Determine the (X, Y) coordinate at the center of the cell enclosing the given text.  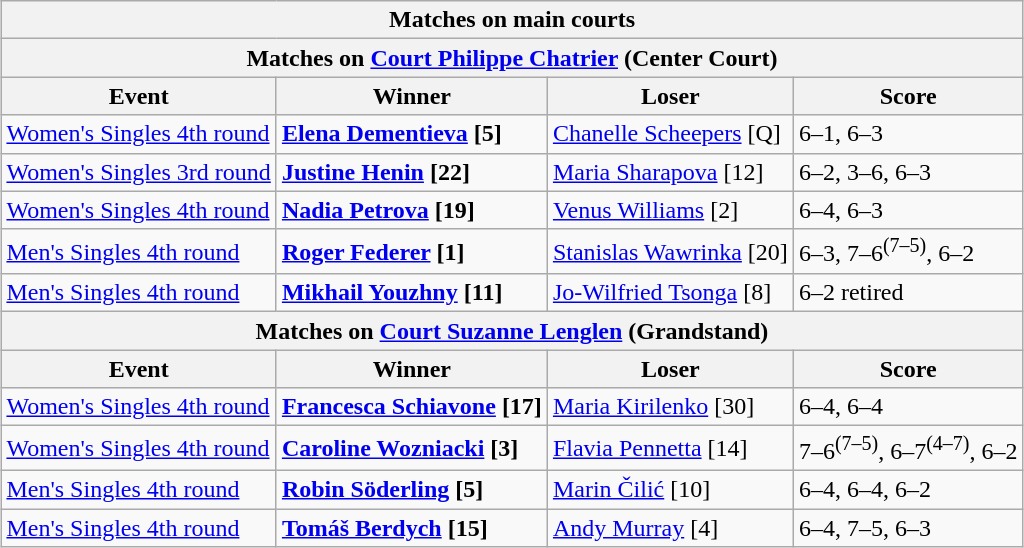
Elena Dementieva [5] (412, 134)
Flavia Pennetta [14] (670, 448)
Robin Söderling [5] (412, 489)
Mikhail Youzhny [11] (412, 293)
6–4, 6–4, 6–2 (908, 489)
Venus Williams [2] (670, 210)
Tomáš Berdych [15] (412, 528)
6–4, 6–4 (908, 407)
7–6(7–5), 6–7(4–7), 6–2 (908, 448)
Stanislas Wawrinka [20] (670, 252)
Jo-Wilfried Tsonga [8] (670, 293)
Women's Singles 3rd round (138, 172)
Caroline Wozniacki [3] (412, 448)
Marin Čilić [10] (670, 489)
Justine Henin [22] (412, 172)
Francesca Schiavone [17] (412, 407)
6–4, 7–5, 6–3 (908, 528)
6–2 retired (908, 293)
Andy Murray [4] (670, 528)
Maria Kirilenko [30] (670, 407)
Matches on main courts (512, 20)
6–1, 6–3 (908, 134)
Matches on Court Suzanne Lenglen (Grandstand) (512, 331)
6–4, 6–3 (908, 210)
Roger Federer [1] (412, 252)
Maria Sharapova [12] (670, 172)
Matches on Court Philippe Chatrier (Center Court) (512, 58)
6–2, 3–6, 6–3 (908, 172)
Chanelle Scheepers [Q] (670, 134)
6–3, 7–6(7–5), 6–2 (908, 252)
Nadia Petrova [19] (412, 210)
